Provide the (x, y) coordinate of the cell's center where the given text is located.  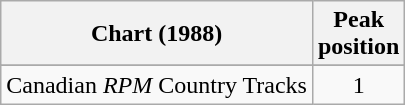
Peakposition (358, 34)
Chart (1988) (157, 34)
1 (358, 85)
Canadian RPM Country Tracks (157, 85)
